Locate the cell with the specified text and output its (X, Y) center coordinate. 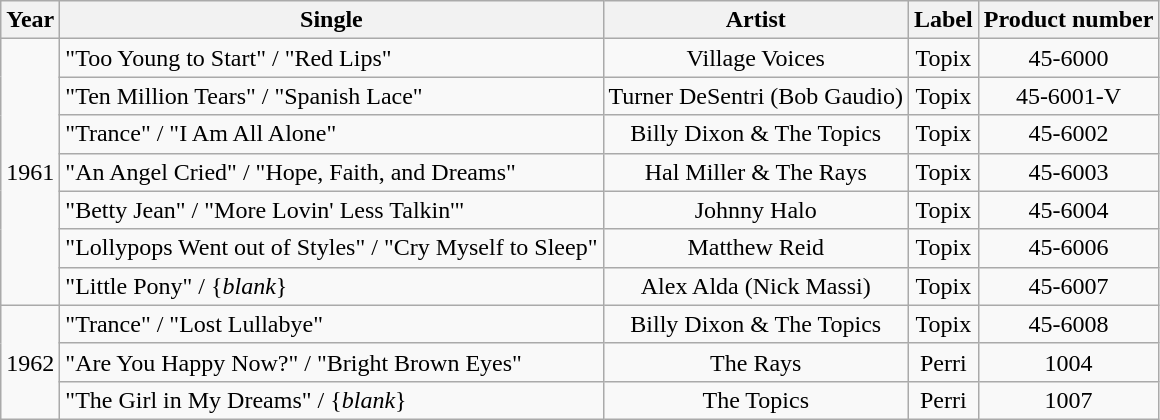
Artist (756, 20)
Village Voices (756, 58)
Alex Alda (Nick Massi) (756, 286)
Product number (1068, 20)
45-6001-V (1068, 96)
45-6008 (1068, 324)
"Trance" / "Lost Lullabye" (332, 324)
The Rays (756, 362)
1004 (1068, 362)
45-6002 (1068, 134)
"The Girl in My Dreams" / {blank} (332, 400)
The Topics (756, 400)
Hal Miller & The Rays (756, 172)
45-6007 (1068, 286)
Single (332, 20)
"An Angel Cried" / "Hope, Faith, and Dreams" (332, 172)
45-6004 (1068, 210)
Matthew Reid (756, 248)
Turner DeSentri (Bob Gaudio) (756, 96)
"Lollypops Went out of Styles" / "Cry Myself to Sleep" (332, 248)
1007 (1068, 400)
Johnny Halo (756, 210)
"Are You Happy Now?" / "Bright Brown Eyes" (332, 362)
"Betty Jean" / "More Lovin' Less Talkin'" (332, 210)
1962 (30, 362)
1961 (30, 172)
45-6000 (1068, 58)
45-6003 (1068, 172)
45-6006 (1068, 248)
"Ten Million Tears" / "Spanish Lace" (332, 96)
"Little Pony" / {blank} (332, 286)
Label (943, 20)
Year (30, 20)
"Trance" / "I Am All Alone" (332, 134)
"Too Young to Start" / "Red Lips" (332, 58)
